Search for the cell housing the specified text and yield its (X, Y) center coordinate. 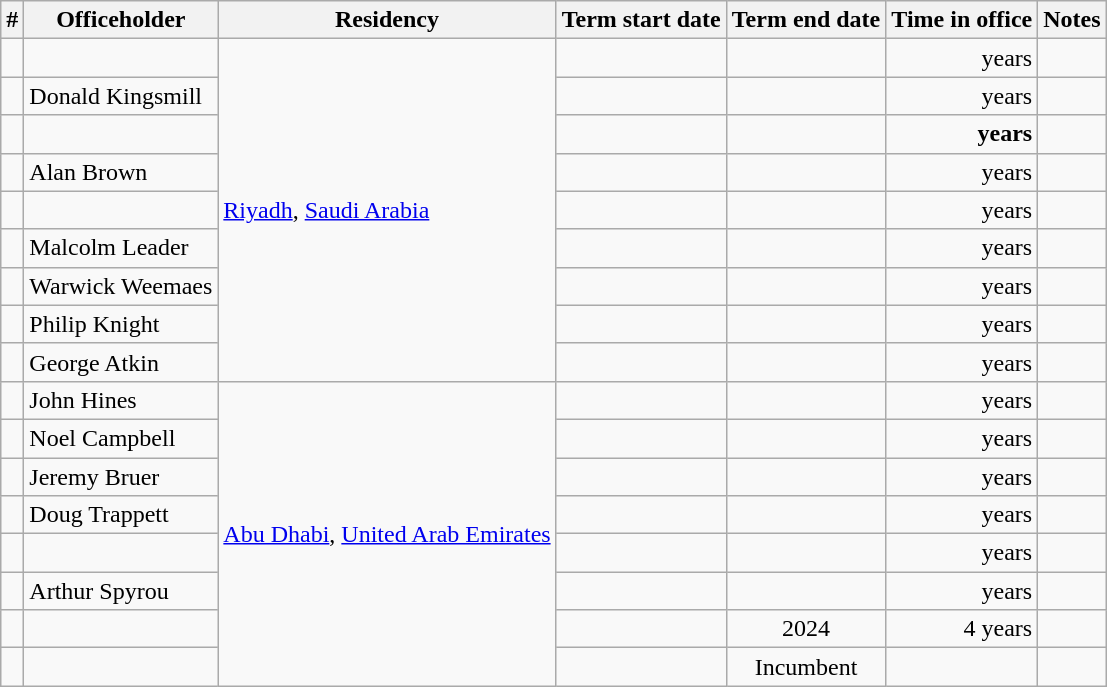
Notes (1072, 20)
Abu Dhabi, United Arab Emirates (387, 533)
John Hines (121, 400)
Alan Brown (121, 172)
Arthur Spyrou (121, 591)
Donald Kingsmill (121, 96)
Officeholder (121, 20)
Warwick Weemaes (121, 286)
Term start date (641, 20)
Term end date (806, 20)
Incumbent (806, 667)
Time in office (962, 20)
Doug Trappett (121, 515)
4 years (962, 629)
George Atkin (121, 362)
# (12, 20)
2024 (806, 629)
Philip Knight (121, 324)
Jeremy Bruer (121, 477)
Noel Campbell (121, 438)
Malcolm Leader (121, 248)
Residency (387, 20)
Riyadh, Saudi Arabia (387, 210)
